Search for the cell housing the specified text and yield its [X, Y] center coordinate. 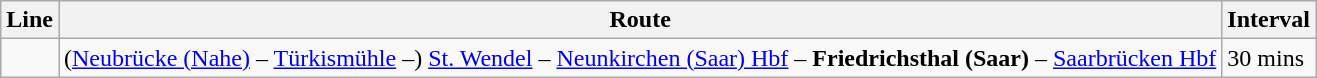
Line [30, 20]
30 mins [1269, 58]
Route [640, 20]
(Neubrücke (Nahe) – Türkismühle –) St. Wendel – Neunkirchen (Saar) Hbf – Friedrichsthal (Saar) – Saarbrücken Hbf [640, 58]
Interval [1269, 20]
